From the cell containing the given text, extract its center point as (X, Y) coordinate. 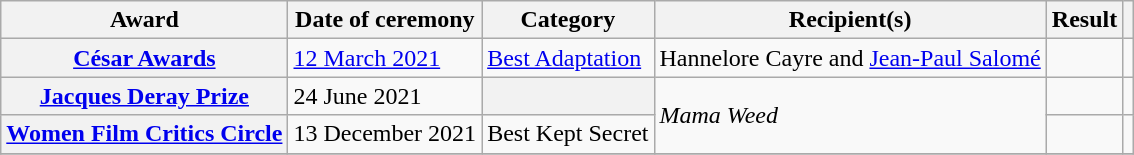
Mama Weed (850, 115)
Date of ceremony (385, 20)
Category (568, 20)
Result (1084, 20)
Best Kept Secret (568, 134)
24 June 2021 (385, 96)
13 December 2021 (385, 134)
César Awards (144, 58)
Women Film Critics Circle (144, 134)
Recipient(s) (850, 20)
12 March 2021 (385, 58)
Best Adaptation (568, 58)
Jacques Deray Prize (144, 96)
Hannelore Cayre and Jean-Paul Salomé (850, 58)
Award (144, 20)
